Pinpoint the cell where the given text exists, returning its (x, y) midpoint coordinate. 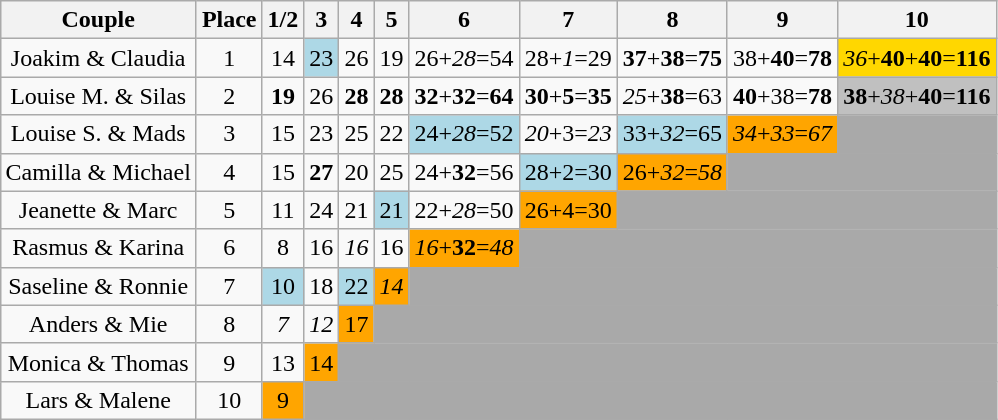
26+32=58 (672, 172)
Rasmus & Karina (98, 248)
13 (283, 362)
27 (322, 172)
1/2 (283, 20)
22+28=50 (464, 210)
26+28=54 (464, 58)
38+38+40=116 (917, 96)
16+32=48 (464, 248)
1 (229, 58)
24+28=52 (464, 134)
24 (322, 210)
Couple (98, 20)
24+32=56 (464, 172)
Lars & Malene (98, 400)
Place (229, 20)
28+2=30 (568, 172)
Anders & Mie (98, 324)
Camilla & Michael (98, 172)
Joakim & Claudia (98, 58)
20+3=23 (568, 134)
32+32=64 (464, 96)
11 (283, 210)
25+38=63 (672, 96)
28+1=29 (568, 58)
40+38=78 (782, 96)
36+40+40=116 (917, 58)
37+38=75 (672, 58)
20 (356, 172)
Jeanette & Marc (98, 210)
2 (229, 96)
Louise S. & Mads (98, 134)
17 (356, 324)
34+33=67 (782, 134)
18 (322, 286)
30+5=35 (568, 96)
26+4=30 (568, 210)
12 (322, 324)
38+40=78 (782, 58)
Louise M. & Silas (98, 96)
Monica & Thomas (98, 362)
Saseline & Ronnie (98, 286)
33+32=65 (672, 134)
